Provide the (X, Y) coordinate of the cell's center where the given text is located.  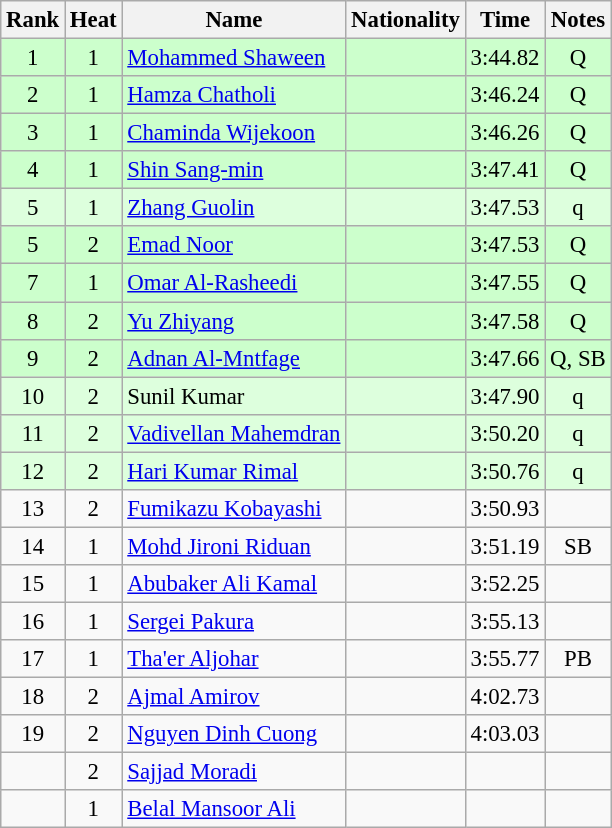
Yu Zhiyang (234, 321)
19 (33, 734)
3:50.76 (505, 471)
3:47.90 (505, 396)
3:55.13 (505, 621)
SB (578, 546)
PB (578, 659)
Belal Mansoor Ali (234, 809)
16 (33, 621)
3:47.66 (505, 358)
Chaminda Wijekoon (234, 133)
Sergei Pakura (234, 621)
3:55.77 (505, 659)
3 (33, 133)
3:47.58 (505, 321)
4:02.73 (505, 697)
8 (33, 321)
Sajjad Moradi (234, 772)
14 (33, 546)
3:47.55 (505, 283)
3:46.24 (505, 95)
3:50.93 (505, 509)
Heat (94, 20)
Sunil Kumar (234, 396)
3:44.82 (505, 58)
Mohammed Shaween (234, 58)
Hari Kumar Rimal (234, 471)
7 (33, 283)
12 (33, 471)
10 (33, 396)
4:03.03 (505, 734)
Nguyen Dinh Cuong (234, 734)
Q, SB (578, 358)
Shin Sang-min (234, 170)
Time (505, 20)
13 (33, 509)
Adnan Al-Mntfage (234, 358)
3:51.19 (505, 546)
3:52.25 (505, 584)
3:46.26 (505, 133)
Hamza Chatholi (234, 95)
Zhang Guolin (234, 208)
Emad Noor (234, 245)
Ajmal Amirov (234, 697)
18 (33, 697)
Omar Al-Rasheedi (234, 283)
Tha'er Aljohar (234, 659)
9 (33, 358)
3:50.20 (505, 433)
17 (33, 659)
Mohd Jironi Riduan (234, 546)
15 (33, 584)
Notes (578, 20)
Name (234, 20)
3:47.41 (505, 170)
Abubaker Ali Kamal (234, 584)
Rank (33, 20)
Fumikazu Kobayashi (234, 509)
Nationality (406, 20)
11 (33, 433)
Vadivellan Mahemdran (234, 433)
4 (33, 170)
